Output the (x, y) coordinate of the center of the cell containing the given text.  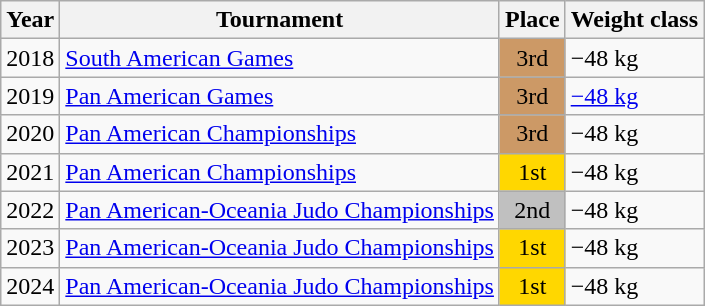
Pan American Games (280, 96)
Weight class (634, 20)
Tournament (280, 20)
South American Games (280, 58)
2022 (30, 210)
2018 (30, 58)
Place (532, 20)
Year (30, 20)
2019 (30, 96)
2020 (30, 134)
2nd (532, 210)
2021 (30, 172)
2023 (30, 248)
2024 (30, 286)
